Output the (x, y) coordinate of the center of the cell containing the given text.  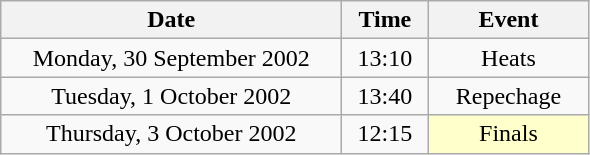
Monday, 30 September 2002 (172, 58)
Time (385, 20)
Tuesday, 1 October 2002 (172, 96)
12:15 (385, 134)
Finals (508, 134)
Heats (508, 58)
Event (508, 20)
13:40 (385, 96)
13:10 (385, 58)
Thursday, 3 October 2002 (172, 134)
Date (172, 20)
Repechage (508, 96)
